From the cell containing the given text, extract its center point as [X, Y] coordinate. 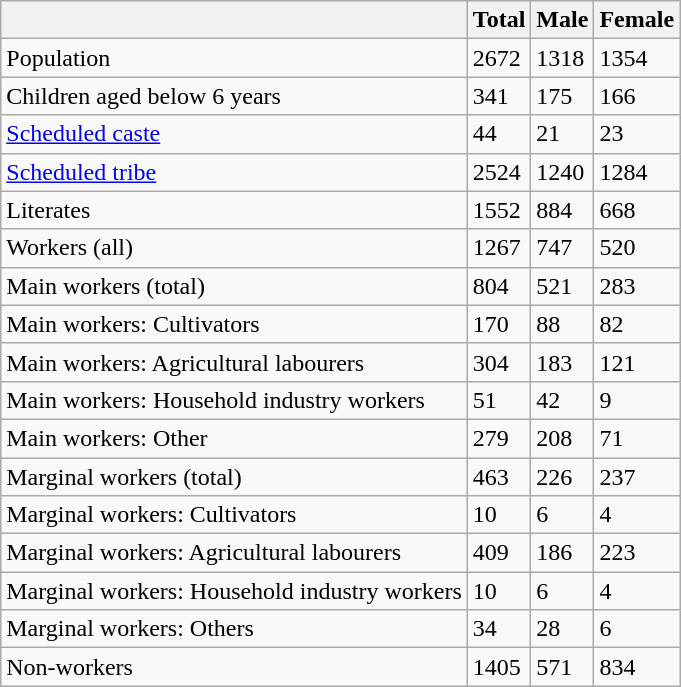
88 [562, 324]
Children aged below 6 years [234, 96]
186 [562, 553]
Marginal workers: Cultivators [234, 515]
34 [499, 629]
71 [637, 438]
571 [562, 667]
884 [562, 210]
1318 [562, 58]
304 [499, 362]
Marginal workers: Household industry workers [234, 591]
1240 [562, 172]
Male [562, 20]
23 [637, 134]
1552 [499, 210]
51 [499, 400]
208 [562, 438]
Literates [234, 210]
409 [499, 553]
Main workers: Other [234, 438]
Workers (all) [234, 248]
Marginal workers: Agricultural labourers [234, 553]
463 [499, 477]
Main workers: Household industry workers [234, 400]
237 [637, 477]
747 [562, 248]
44 [499, 134]
521 [562, 286]
Non-workers [234, 667]
28 [562, 629]
279 [499, 438]
1354 [637, 58]
1405 [499, 667]
Main workers (total) [234, 286]
283 [637, 286]
175 [562, 96]
Main workers: Cultivators [234, 324]
Scheduled caste [234, 134]
183 [562, 362]
1284 [637, 172]
341 [499, 96]
Population [234, 58]
Total [499, 20]
2524 [499, 172]
Scheduled tribe [234, 172]
Marginal workers: Others [234, 629]
668 [637, 210]
170 [499, 324]
804 [499, 286]
Main workers: Agricultural labourers [234, 362]
42 [562, 400]
9 [637, 400]
Female [637, 20]
166 [637, 96]
226 [562, 477]
Marginal workers (total) [234, 477]
2672 [499, 58]
520 [637, 248]
82 [637, 324]
223 [637, 553]
21 [562, 134]
121 [637, 362]
1267 [499, 248]
834 [637, 667]
